Detect which cell encompasses the target text, then output its (x, y) center coordinate. 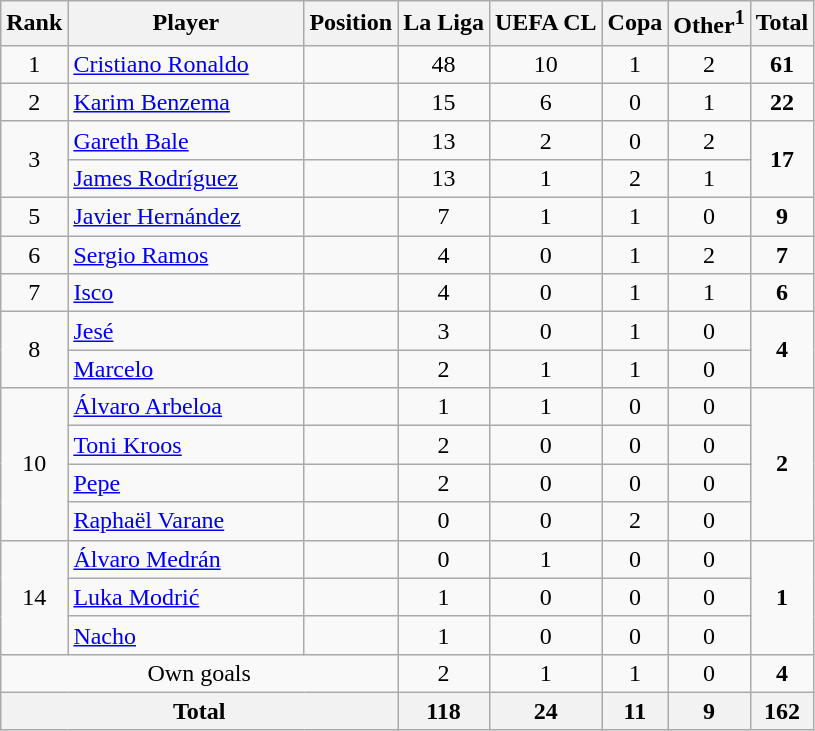
UEFA CL (546, 24)
James Rodríguez (186, 178)
La Liga (444, 24)
Sergio Ramos (186, 255)
Karim Benzema (186, 102)
Marcelo (186, 369)
61 (782, 64)
Luka Modrić (186, 597)
Player (186, 24)
Pepe (186, 483)
8 (34, 350)
5 (34, 217)
Rank (34, 24)
Own goals (200, 673)
Cristiano Ronaldo (186, 64)
Copa (635, 24)
Raphaël Varane (186, 521)
Jesé (186, 331)
48 (444, 64)
15 (444, 102)
Javier Hernández (186, 217)
Nacho (186, 635)
Other1 (709, 24)
Position (351, 24)
22 (782, 102)
Gareth Bale (186, 140)
Álvaro Medrán (186, 559)
11 (635, 711)
Toni Kroos (186, 445)
24 (546, 711)
Isco (186, 293)
Álvaro Arbeloa (186, 407)
162 (782, 711)
14 (34, 597)
17 (782, 159)
118 (444, 711)
